Provide the (X, Y) coordinate of the cell's center where the given text is located.  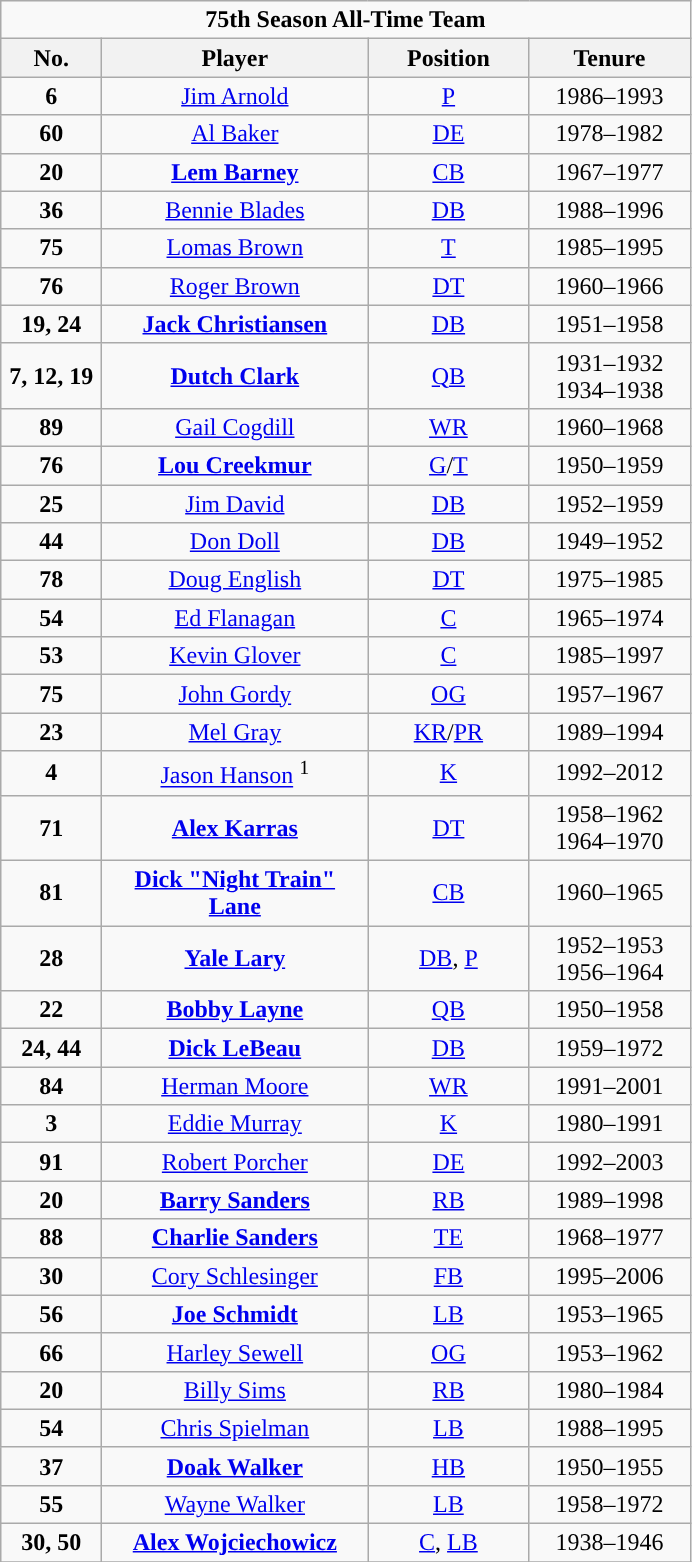
1989–1994 (610, 732)
25 (52, 503)
Lem Barney (235, 172)
Yale Lary (235, 958)
1952–19531956–1964 (610, 958)
1965–1974 (610, 618)
1967–1977 (610, 172)
Ed Flanagan (235, 618)
1989–1998 (610, 1200)
23 (52, 732)
1960–1965 (610, 894)
1952–1959 (610, 503)
84 (52, 1086)
Chris Spielman (235, 1428)
Lou Creekmur (235, 465)
36 (52, 210)
1995–2006 (610, 1276)
Position (448, 58)
1950–1959 (610, 465)
Herman Moore (235, 1086)
53 (52, 656)
No. (52, 58)
1975–1985 (610, 580)
1931–1932 1934–1938 (610, 376)
Charlie Sanders (235, 1238)
30 (52, 1276)
Doak Walker (235, 1466)
1953–1965 (610, 1314)
3 (52, 1124)
44 (52, 542)
1960–1968 (610, 427)
4 (52, 774)
66 (52, 1352)
Barry Sanders (235, 1200)
Cory Schlesinger (235, 1276)
24, 44 (52, 1048)
Tenure (610, 58)
22 (52, 1010)
91 (52, 1162)
Jim Arnold (235, 96)
Player (235, 58)
Harley Sewell (235, 1352)
1949–1952 (610, 542)
19, 24 (52, 324)
30, 50 (52, 1543)
1951–1958 (610, 324)
1938–1946 (610, 1543)
Doug English (235, 580)
1988–1995 (610, 1428)
1957–1967 (610, 694)
Alex Wojciechowicz (235, 1543)
DB, P (448, 958)
1953–1962 (610, 1352)
89 (52, 427)
Don Doll (235, 542)
Billy Sims (235, 1390)
1986–1993 (610, 96)
Joe Schmidt (235, 1314)
Gail Cogdill (235, 427)
Dick LeBeau (235, 1048)
Al Baker (235, 134)
Mel Gray (235, 732)
55 (52, 1504)
1950–1958 (610, 1010)
1950–1955 (610, 1466)
Dutch Clark (235, 376)
1958–1972 (610, 1504)
1958–1962 1964–1970 (610, 828)
C, LB (448, 1543)
37 (52, 1466)
1980–1991 (610, 1124)
56 (52, 1314)
Dick "Night Train" Lane (235, 894)
Jack Christiansen (235, 324)
28 (52, 958)
HB (448, 1466)
1992–2012 (610, 774)
81 (52, 894)
Bennie Blades (235, 210)
Eddie Murray (235, 1124)
FB (448, 1276)
Jim David (235, 503)
Roger Brown (235, 286)
1988–1996 (610, 210)
Bobby Layne (235, 1010)
Robert Porcher (235, 1162)
71 (52, 828)
88 (52, 1238)
G/T (448, 465)
60 (52, 134)
1959–1972 (610, 1048)
7, 12, 19 (52, 376)
P (448, 96)
1980–1984 (610, 1390)
Wayne Walker (235, 1504)
1960–1966 (610, 286)
1992–2003 (610, 1162)
John Gordy (235, 694)
Lomas Brown (235, 248)
1991–2001 (610, 1086)
Kevin Glover (235, 656)
6 (52, 96)
TE (448, 1238)
Alex Karras (235, 828)
78 (52, 580)
1968–1977 (610, 1238)
T (448, 248)
Jason Hanson 1 (235, 774)
1978–1982 (610, 134)
75th Season All-Time Team (346, 20)
1985–1997 (610, 656)
KR/PR (448, 732)
1985–1995 (610, 248)
